Return (X, Y) of the center of cell containing provided text 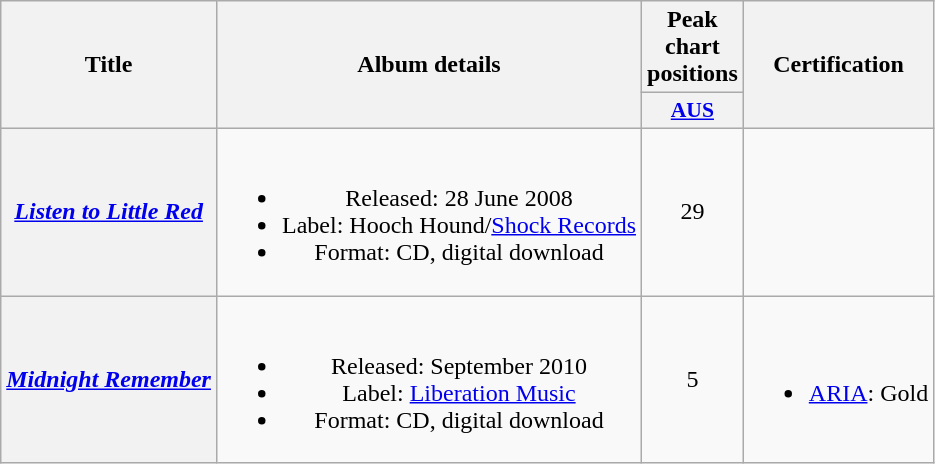
29 (693, 212)
Midnight Remember (109, 380)
Released: September 2010Label: Liberation MusicFormat: CD, digital download (428, 380)
Peak chartpositions (693, 47)
Certification (838, 65)
Released: 28 June 2008Label: Hooch Hound/Shock RecordsFormat: CD, digital download (428, 212)
Album details (428, 65)
AUS (693, 111)
ARIA: Gold (838, 380)
Listen to Little Red (109, 212)
Title (109, 65)
5 (693, 380)
